Return [X, Y] of the center of cell containing provided text 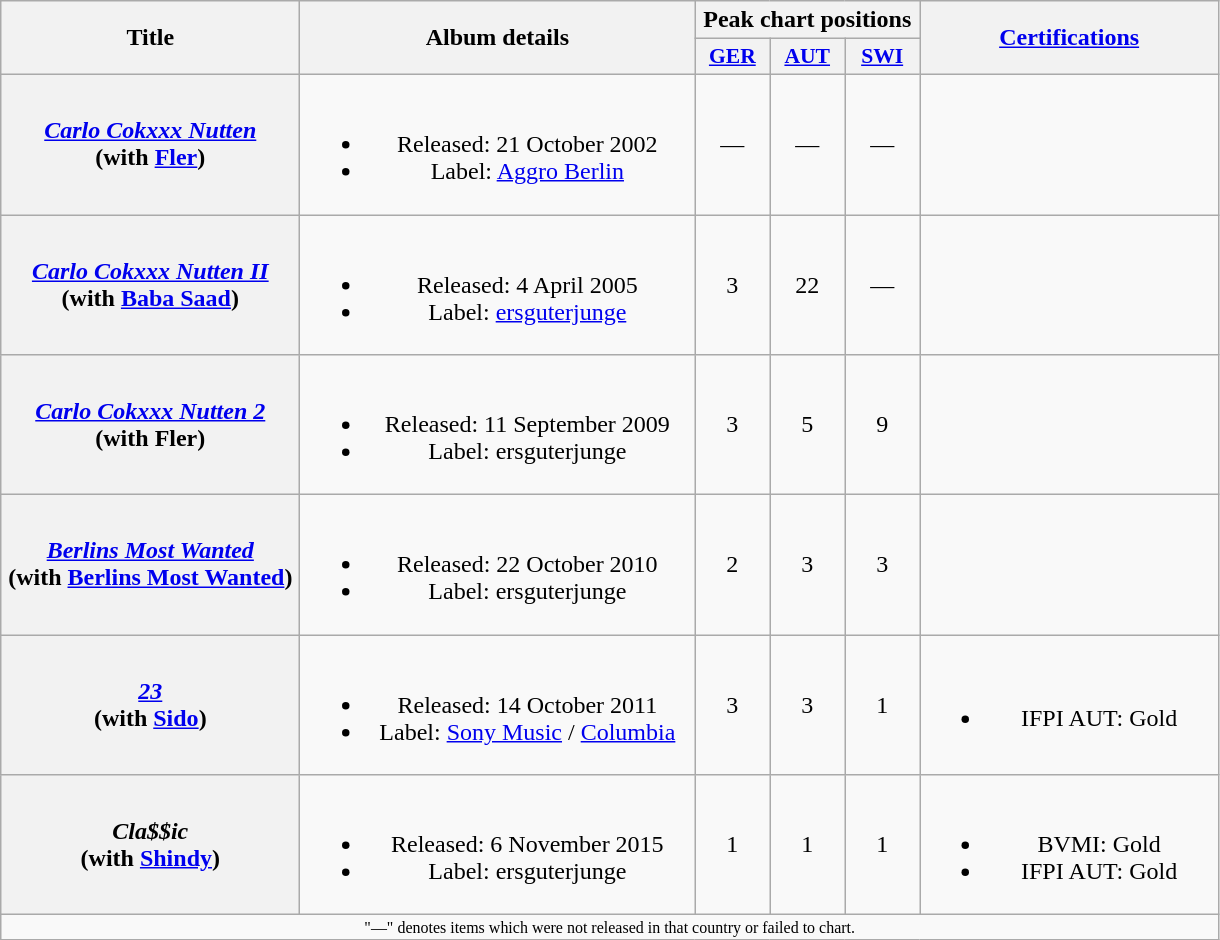
SWI [882, 57]
Released: 21 October 2002Label: Aggro Berlin [498, 144]
23 (with Sido) [150, 705]
IFPI AUT: Gold [1070, 705]
Carlo Cokxxx Nutten 2 (with Fler) [150, 425]
Released: 6 November 2015Label: ersguterjunge [498, 845]
Certifications [1070, 38]
AUT [808, 57]
Released: 22 October 2010Label: ersguterjunge [498, 565]
Carlo Cokxxx Nutten (with Fler) [150, 144]
Berlins Most Wanted (with Berlins Most Wanted) [150, 565]
9 [882, 425]
Title [150, 38]
Peak chart positions [808, 20]
BVMI: GoldIFPI AUT: Gold [1070, 845]
2 [732, 565]
GER [732, 57]
Released: 14 October 2011Label: Sony Music / Columbia [498, 705]
Released: 4 April 2005Label: ersguterjunge [498, 284]
5 [808, 425]
"—" denotes items which were not released in that country or failed to chart. [610, 927]
Cla$$ic (with Shindy) [150, 845]
22 [808, 284]
Carlo Cokxxx Nutten II (with Baba Saad) [150, 284]
Album details [498, 38]
Released: 11 September 2009Label: ersguterjunge [498, 425]
